Search for the cell housing the specified text and yield its (X, Y) center coordinate. 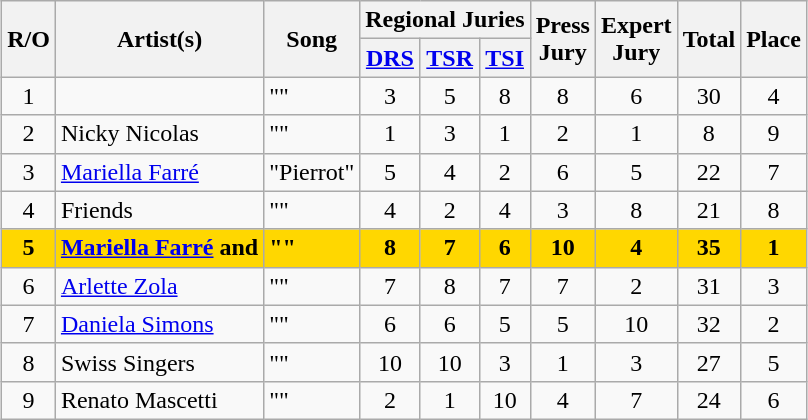
Mariella Farré (159, 172)
Regional Juries (445, 20)
R/O (29, 39)
Artist(s) (159, 39)
TSI (504, 58)
Total (709, 39)
21 (709, 210)
22 (709, 172)
Swiss Singers (159, 362)
Arlette Zola (159, 286)
27 (709, 362)
24 (709, 400)
35 (709, 248)
ExpertJury (636, 39)
PressJury (562, 39)
Song (312, 39)
DRS (390, 58)
Friends (159, 210)
Renato Mascetti (159, 400)
Daniela Simons (159, 324)
Place (774, 39)
TSR (450, 58)
Nicky Nicolas (159, 134)
"Pierrot" (312, 172)
30 (709, 96)
31 (709, 286)
32 (709, 324)
Mariella Farré and (159, 248)
